Detect which cell encompasses the target text, then output its (X, Y) center coordinate. 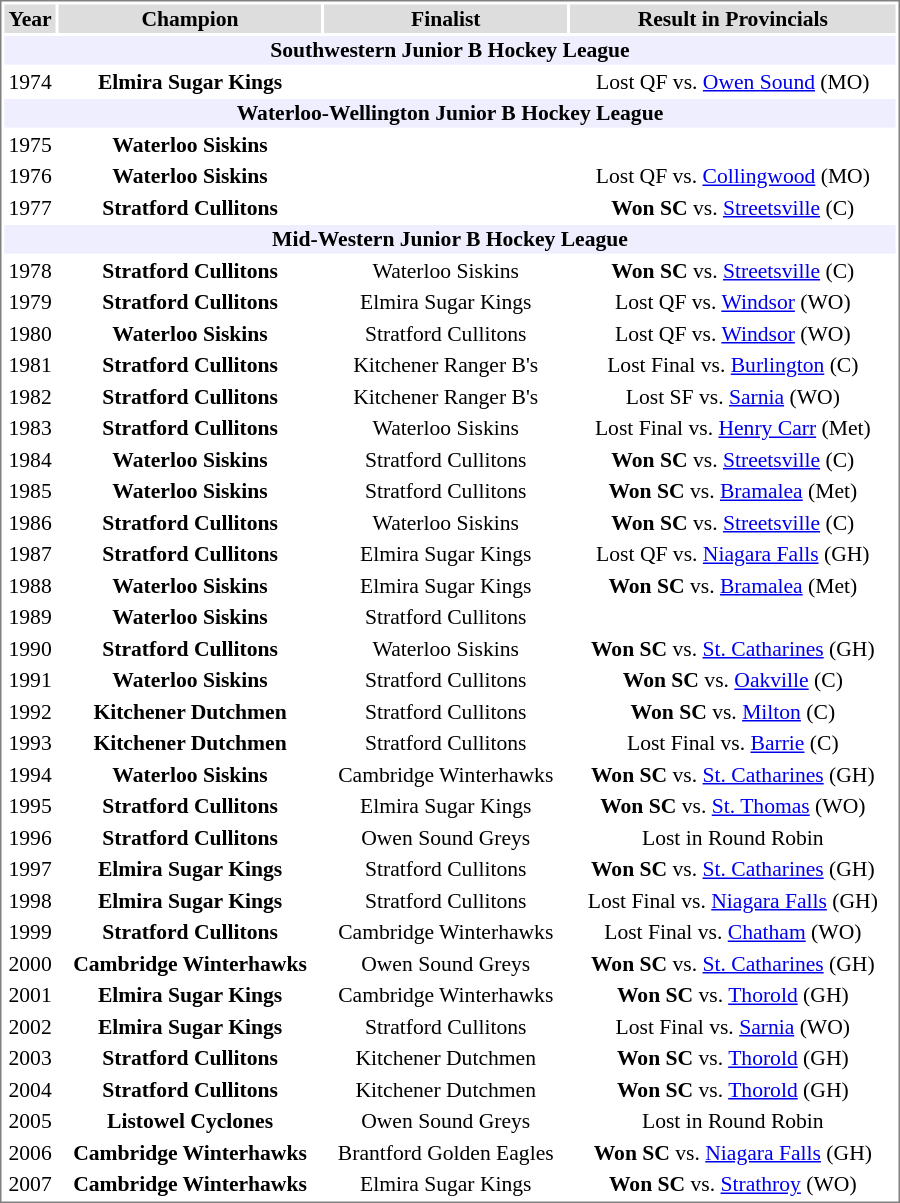
1992 (30, 712)
1989 (30, 617)
1998 (30, 900)
1990 (30, 648)
2001 (30, 995)
1980 (30, 334)
1994 (30, 774)
2002 (30, 1026)
Finalist (446, 18)
1979 (30, 302)
1977 (30, 208)
1976 (30, 176)
2000 (30, 964)
2005 (30, 1121)
Champion (190, 18)
1978 (30, 270)
Lost Final vs. Sarnia (WO) (732, 1026)
1987 (30, 554)
1995 (30, 806)
1974 (30, 82)
2006 (30, 1152)
Lost Final vs. Henry Carr (Met) (732, 428)
2003 (30, 1058)
Lost Final vs. Burlington (C) (732, 365)
1982 (30, 396)
1983 (30, 428)
1999 (30, 932)
1991 (30, 680)
Brantford Golden Eagles (446, 1152)
Lost Final vs. Niagara Falls (GH) (732, 900)
Lost QF vs. Niagara Falls (GH) (732, 554)
1981 (30, 365)
1996 (30, 838)
Won SC vs. Strathroy (WO) (732, 1184)
Mid-Western Junior B Hockey League (450, 239)
Listowel Cyclones (190, 1121)
Won SC vs. Niagara Falls (GH) (732, 1152)
2007 (30, 1184)
Lost QF vs. Collingwood (MO) (732, 176)
Year (30, 18)
1984 (30, 460)
Lost SF vs. Sarnia (WO) (732, 396)
Won SC vs. Milton (C) (732, 712)
Won SC vs. St. Thomas (WO) (732, 806)
2004 (30, 1090)
Lost QF vs. Owen Sound (MO) (732, 82)
Southwestern Junior B Hockey League (450, 50)
Result in Provincials (732, 18)
1988 (30, 586)
1993 (30, 743)
1986 (30, 522)
1975 (30, 144)
Lost Final vs. Barrie (C) (732, 743)
Lost Final vs. Chatham (WO) (732, 932)
Won SC vs. Oakville (C) (732, 680)
Waterloo-Wellington Junior B Hockey League (450, 113)
1997 (30, 869)
1985 (30, 491)
